Extract the [X, Y] coordinate from the center of the cell holding the provided text.  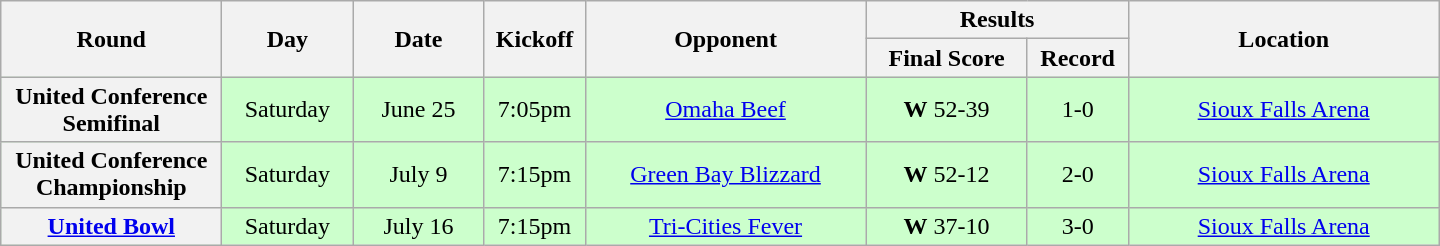
Results [997, 20]
United Bowl [112, 226]
1-0 [1078, 110]
W 52-12 [946, 174]
Round [112, 39]
Record [1078, 58]
2-0 [1078, 174]
Kickoff [534, 39]
W 37-10 [946, 226]
United Conference Championship [112, 174]
July 16 [418, 226]
3-0 [1078, 226]
July 9 [418, 174]
Day [288, 39]
Final Score [946, 58]
Opponent [726, 39]
Green Bay Blizzard [726, 174]
United Conference Semifinal [112, 110]
W 52-39 [946, 110]
Omaha Beef [726, 110]
Tri-Cities Fever [726, 226]
Date [418, 39]
7:05pm [534, 110]
Location [1284, 39]
June 25 [418, 110]
